Determine the [x, y] coordinate at the center of the cell enclosing the given text.  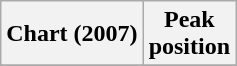
Peak position [189, 34]
Chart (2007) [72, 34]
